Pinpoint the cell where the given text exists, returning its [X, Y] midpoint coordinate. 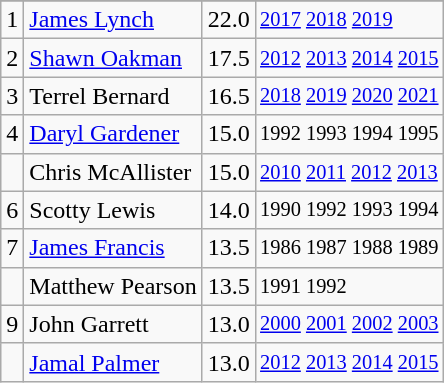
James Lynch [113, 20]
17.5 [228, 58]
Chris McAllister [113, 172]
1991 1992 [349, 286]
7 [12, 248]
2018 2019 2020 2021 [349, 96]
1986 1987 1988 1989 [349, 248]
Scotty Lewis [113, 210]
9 [12, 324]
1992 1993 1994 1995 [349, 134]
Daryl Gardener [113, 134]
2010 2011 2012 2013 [349, 172]
James Francis [113, 248]
4 [12, 134]
22.0 [228, 20]
Matthew Pearson [113, 286]
14.0 [228, 210]
2000 2001 2002 2003 [349, 324]
Terrel Bernard [113, 96]
3 [12, 96]
John Garrett [113, 324]
Shawn Oakman [113, 58]
6 [12, 210]
1 [12, 20]
Jamal Palmer [113, 362]
2017 2018 2019 [349, 20]
2 [12, 58]
16.5 [228, 96]
1990 1992 1993 1994 [349, 210]
